From the cell containing the given text, extract its center point as [X, Y] coordinate. 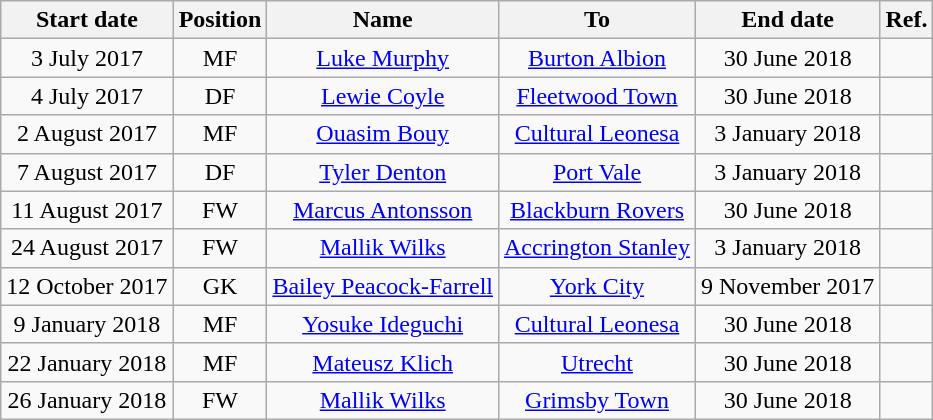
9 November 2017 [788, 286]
Tyler Denton [383, 172]
26 January 2018 [87, 400]
Start date [87, 20]
Grimsby Town [596, 400]
Yosuke Ideguchi [383, 324]
Position [220, 20]
End date [788, 20]
Lewie Coyle [383, 96]
Bailey Peacock-Farrell [383, 286]
9 January 2018 [87, 324]
Accrington Stanley [596, 248]
Name [383, 20]
Ref. [906, 20]
Luke Murphy [383, 58]
4 July 2017 [87, 96]
24 August 2017 [87, 248]
7 August 2017 [87, 172]
2 August 2017 [87, 134]
Port Vale [596, 172]
York City [596, 286]
Fleetwood Town [596, 96]
22 January 2018 [87, 362]
GK [220, 286]
11 August 2017 [87, 210]
Burton Albion [596, 58]
3 July 2017 [87, 58]
Mateusz Klich [383, 362]
Blackburn Rovers [596, 210]
Marcus Antonsson [383, 210]
12 October 2017 [87, 286]
Utrecht [596, 362]
Ouasim Bouy [383, 134]
To [596, 20]
